Find where the given text appears and provide that cell's center as (X, Y) coordinate. 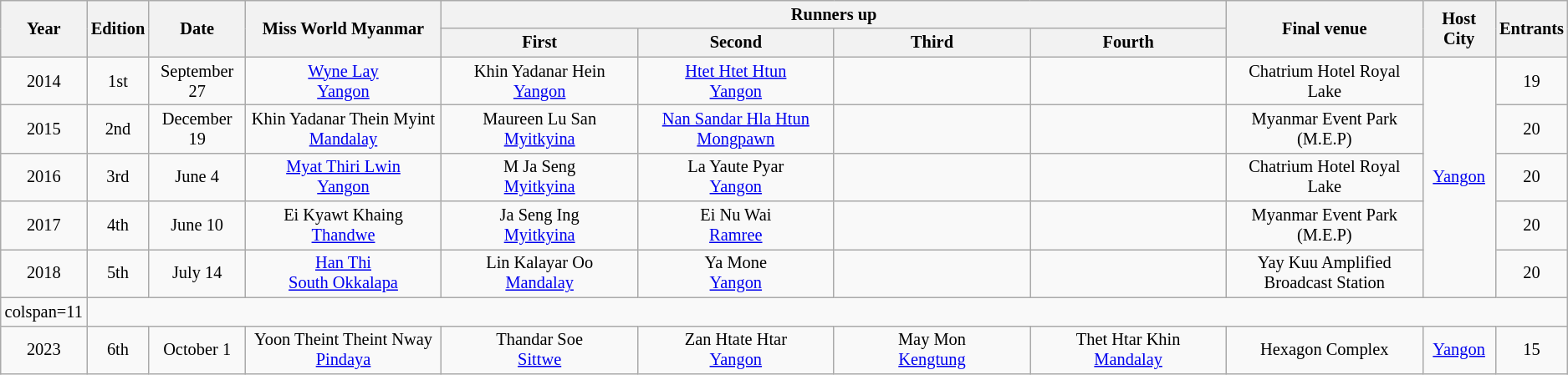
Year (43, 28)
Third (932, 43)
2014 (43, 81)
Ei Nu Wai Ramree (736, 226)
2017 (43, 226)
December 19 (197, 129)
Fourth (1129, 43)
Second (736, 43)
Lin Kalayar Oo Mandalay (540, 273)
2016 (43, 177)
Runners up (835, 14)
Thet Htar Khin Mandalay (1129, 350)
2018 (43, 273)
June 4 (197, 177)
July 14 (197, 273)
Entrants (1532, 28)
May Mon Kengtung (932, 350)
October 1 (197, 350)
Final venue (1325, 28)
Htet Htet Htun Yangon (736, 81)
2015 (43, 129)
Yay Kuu Amplified Broadcast Station (1325, 273)
June 10 (197, 226)
6th (118, 350)
Wyne Lay Yangon (343, 81)
2023 (43, 350)
La Yaute Pyar Yangon (736, 177)
Yoon Theint Theint Nway Pindaya (343, 350)
Han Thi South Okkalapa (343, 273)
colspan=11 (43, 312)
Nan Sandar Hla Htun Mongpawn (736, 129)
First (540, 43)
September 27 (197, 81)
Miss World Myanmar (343, 28)
4th (118, 226)
1st (118, 81)
M Ja Seng Myitkyina (540, 177)
2nd (118, 129)
3rd (118, 177)
Ya Mone Yangon (736, 273)
Hexagon Complex (1325, 350)
5th (118, 273)
Myat Thiri Lwin Yangon (343, 177)
Khin Yadanar Thein Myint Mandalay (343, 129)
Host City (1458, 28)
Thandar Soe Sittwe (540, 350)
Edition (118, 28)
19 (1532, 81)
Date (197, 28)
Zan Htate Htar Yangon (736, 350)
15 (1532, 350)
Maureen Lu San Myitkyina (540, 129)
Khin Yadanar Hein Yangon (540, 81)
Ja Seng Ing Myitkyina (540, 226)
Ei Kyawt Khaing Thandwe (343, 226)
